Output the (X, Y) coordinate of the center of the cell containing the given text.  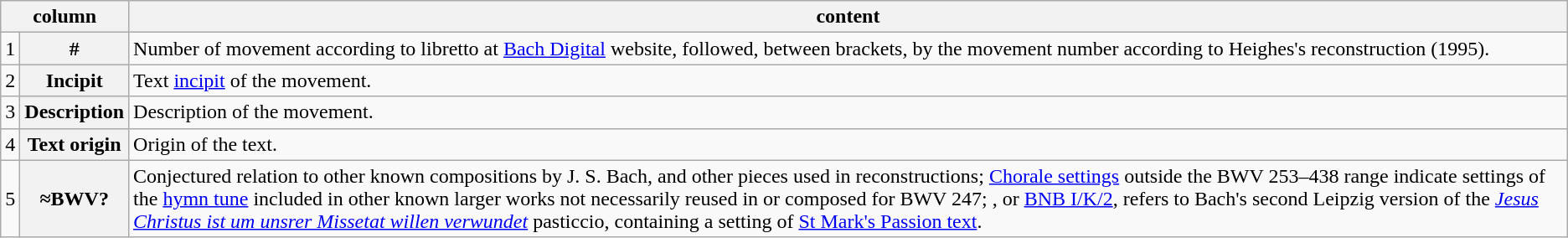
5 (10, 199)
Description (75, 112)
content (848, 17)
1 (10, 49)
Text origin (75, 144)
2 (10, 80)
column (65, 17)
Origin of the text. (848, 144)
3 (10, 112)
4 (10, 144)
Text incipit of the movement. (848, 80)
# (75, 49)
Incipit (75, 80)
Description of the movement. (848, 112)
≈BWV? (75, 199)
